For the text-containing cell, return its midpoint in [X, Y] coordinate format. 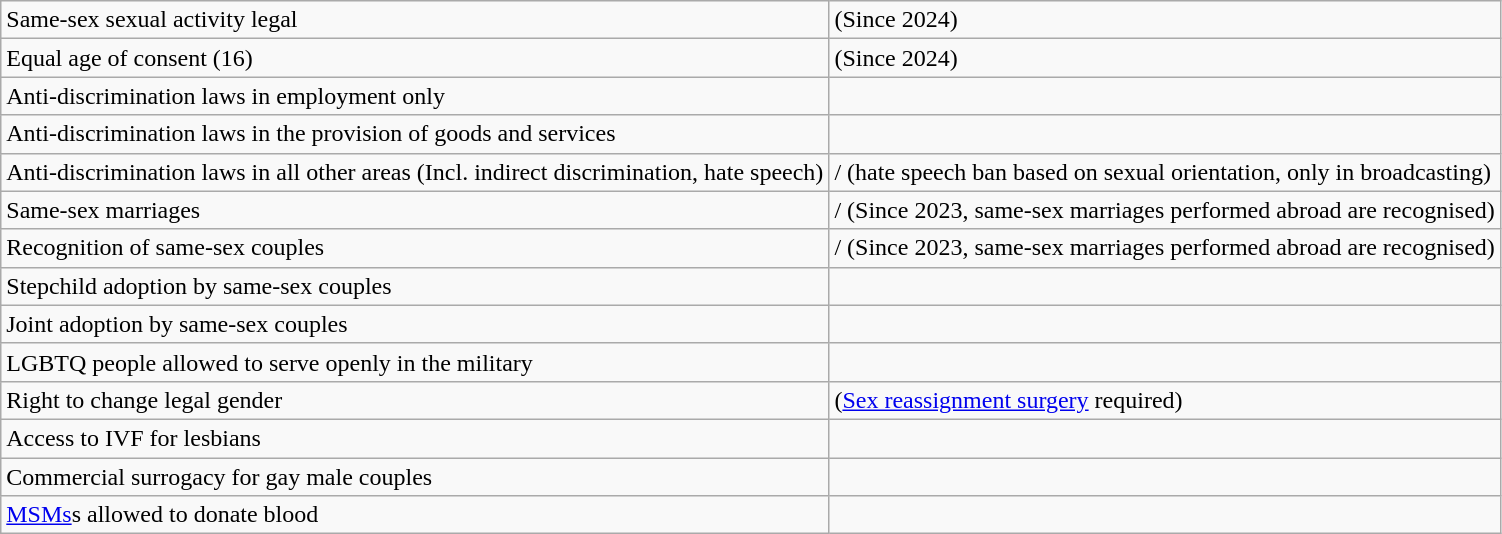
Stepchild adoption by same-sex couples [415, 286]
Anti-discrimination laws in employment only [415, 96]
Recognition of same-sex couples [415, 248]
(Sex reassignment surgery required) [1164, 400]
Anti-discrimination laws in the provision of goods and services [415, 134]
Joint adoption by same-sex couples [415, 324]
LGBTQ people allowed to serve openly in the military [415, 362]
Same-sex marriages [415, 210]
Same-sex sexual activity legal [415, 20]
/ (hate speech ban based on sexual orientation, only in broadcasting) [1164, 172]
Right to change legal gender [415, 400]
Access to IVF for lesbians [415, 438]
Equal age of consent (16) [415, 58]
Commercial surrogacy for gay male couples [415, 477]
Anti-discrimination laws in all other areas (Incl. indirect discrimination, hate speech) [415, 172]
MSMss allowed to donate blood [415, 515]
